Return the [x, y] coordinate for the center point of the cell that contains the specified text.  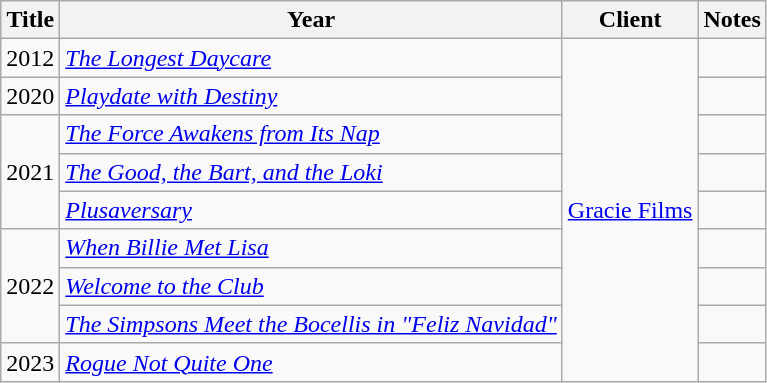
2023 [30, 362]
Gracie Films [630, 210]
2022 [30, 286]
Plusaversary [311, 210]
The Longest Daycare [311, 58]
The Good, the Bart, and the Loki [311, 172]
Rogue Not Quite One [311, 362]
Title [30, 20]
The Simpsons Meet the Bocellis in "Feliz Navidad" [311, 324]
When Billie Met Lisa [311, 248]
2012 [30, 58]
Welcome to the Club [311, 286]
2020 [30, 96]
Notes [732, 20]
The Force Awakens from Its Nap [311, 134]
Year [311, 20]
Playdate with Destiny [311, 96]
Client [630, 20]
2021 [30, 172]
